Extract the [X, Y] coordinate from the center of the cell holding the provided text.  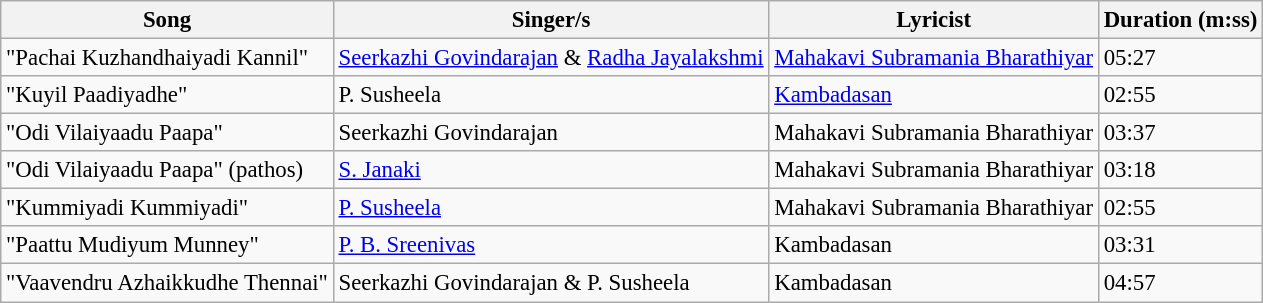
P. B. Sreenivas [551, 245]
Duration (m:ss) [1180, 20]
"Odi Vilaiyaadu Paapa" [167, 133]
03:18 [1180, 170]
Lyricist [934, 20]
"Kummiyadi Kummiyadi" [167, 208]
Seerkazhi Govindarajan [551, 133]
Seerkazhi Govindarajan & Radha Jayalakshmi [551, 58]
03:37 [1180, 133]
"Pachai Kuzhandhaiyadi Kannil" [167, 58]
"Vaavendru Azhaikkudhe Thennai" [167, 283]
Song [167, 20]
03:31 [1180, 245]
Seerkazhi Govindarajan & P. Susheela [551, 283]
"Kuyil Paadiyadhe" [167, 95]
"Paattu Mudiyum Munney" [167, 245]
05:27 [1180, 58]
Singer/s [551, 20]
S. Janaki [551, 170]
04:57 [1180, 283]
"Odi Vilaiyaadu Paapa" (pathos) [167, 170]
